Provide the (X, Y) coordinate of the cell's center where the given text is located.  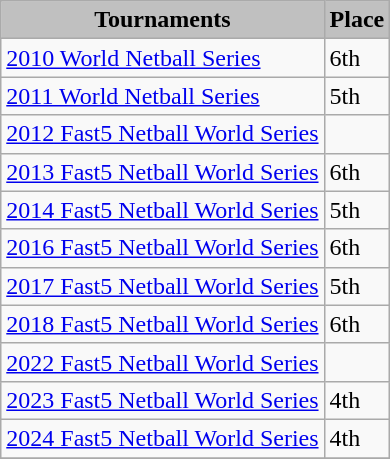
2013 Fast5 Netball World Series (162, 172)
2011 World Netball Series (162, 96)
2016 Fast5 Netball World Series (162, 248)
2018 Fast5 Netball World Series (162, 324)
2024 Fast5 Netball World Series (162, 438)
2012 Fast5 Netball World Series (162, 134)
2014 Fast5 Netball World Series (162, 210)
Tournaments (162, 20)
2010 World Netball Series (162, 58)
2023 Fast5 Netball World Series (162, 400)
2017 Fast5 Netball World Series (162, 286)
Place (357, 20)
2022 Fast5 Netball World Series (162, 362)
